Detect which cell encompasses the target text, then output its [X, Y] center coordinate. 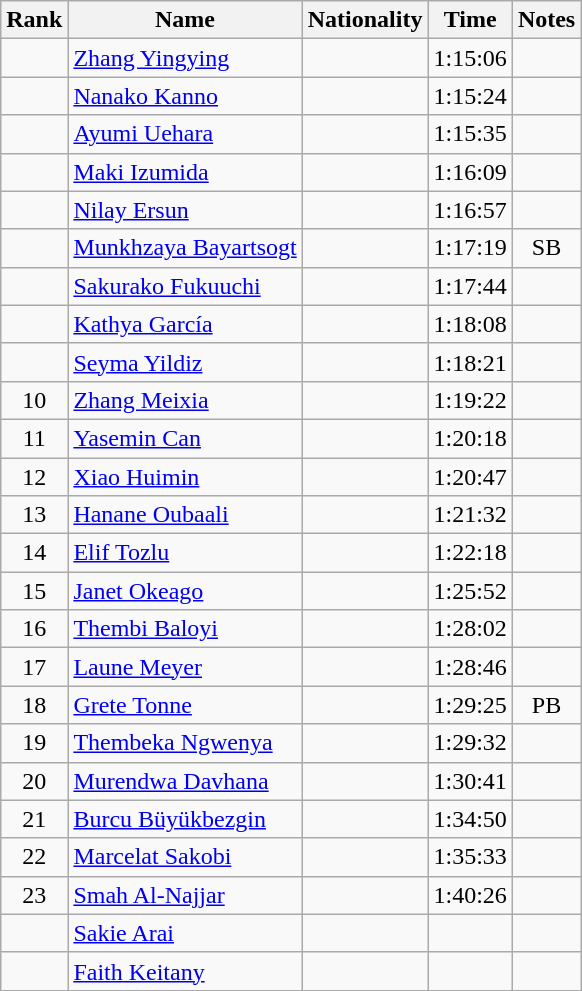
Thembeka Ngwenya [185, 743]
1:18:21 [470, 362]
Marcelat Sakobi [185, 857]
1:35:33 [470, 857]
1:16:09 [470, 172]
1:15:35 [470, 134]
Sakie Arai [185, 933]
1:18:08 [470, 324]
Zhang Yingying [185, 58]
23 [34, 895]
1:21:32 [470, 515]
1:19:22 [470, 400]
Nilay Ersun [185, 210]
Notes [546, 20]
21 [34, 819]
Rank [34, 20]
1:40:26 [470, 895]
1:28:46 [470, 667]
1:20:47 [470, 477]
22 [34, 857]
15 [34, 591]
1:17:44 [470, 286]
Name [185, 20]
1:15:24 [470, 96]
Xiao Huimin [185, 477]
SB [546, 248]
Grete Tonne [185, 705]
Seyma Yildiz [185, 362]
Janet Okeago [185, 591]
1:34:50 [470, 819]
1:28:02 [470, 629]
10 [34, 400]
Time [470, 20]
1:16:57 [470, 210]
Faith Keitany [185, 971]
1:20:18 [470, 438]
1:17:19 [470, 248]
Elif Tozlu [185, 553]
Laune Meyer [185, 667]
Maki Izumida [185, 172]
13 [34, 515]
1:22:18 [470, 553]
14 [34, 553]
1:29:32 [470, 743]
16 [34, 629]
Nanako Kanno [185, 96]
1:25:52 [470, 591]
PB [546, 705]
Hanane Oubaali [185, 515]
11 [34, 438]
Burcu Büyükbezgin [185, 819]
1:15:06 [470, 58]
Ayumi Uehara [185, 134]
Zhang Meixia [185, 400]
Yasemin Can [185, 438]
1:30:41 [470, 781]
Munkhzaya Bayartsogt [185, 248]
1:29:25 [470, 705]
Murendwa Davhana [185, 781]
19 [34, 743]
20 [34, 781]
Smah Al-Najjar [185, 895]
Thembi Baloyi [185, 629]
12 [34, 477]
18 [34, 705]
17 [34, 667]
Nationality [365, 20]
Sakurako Fukuuchi [185, 286]
Kathya García [185, 324]
